Output the [x, y] coordinate of the center of the cell containing the given text.  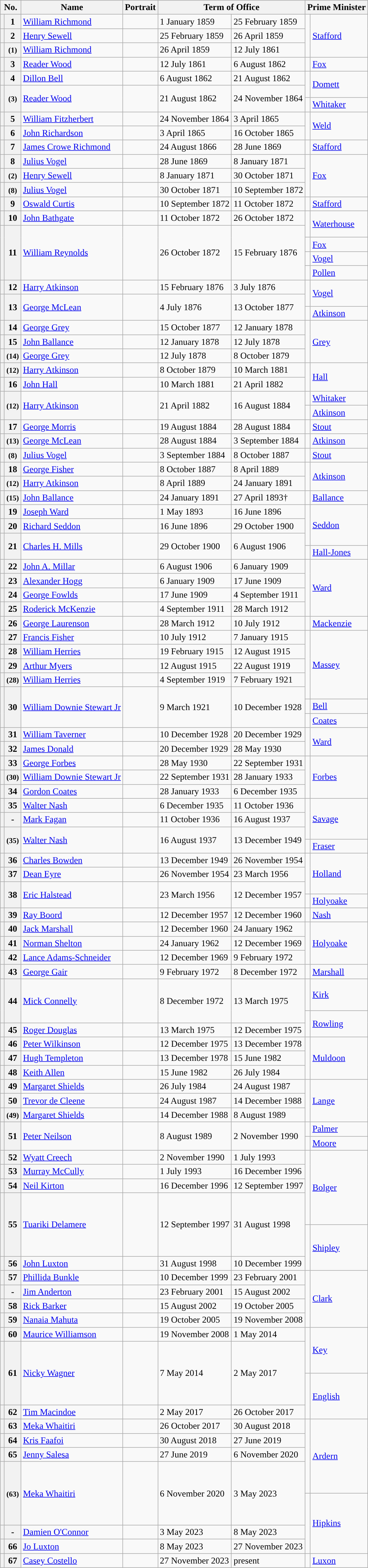
53 [13, 1171]
Holland [339, 874]
38 [13, 894]
Jim Anderton [72, 1292]
7 May 2014 [195, 1373]
Fraser [339, 846]
Ardern [339, 1456]
13 [13, 308]
49 [13, 1087]
(2) [13, 175]
24 August 1866 [195, 147]
George Gair [72, 971]
(28) [13, 680]
51 [13, 1136]
14 [13, 327]
William Reynolds [72, 252]
Hall [339, 377]
Muldoon [339, 1058]
36 [13, 860]
3 July 1876 [268, 287]
1 January 1859 [195, 22]
1 May 1893 [195, 512]
8 [13, 161]
Charles H. Mills [72, 546]
7 January 1915 [268, 637]
Hall-Jones [339, 552]
27 April 1893† [268, 497]
16 October 1865 [268, 133]
Roderick McKenzie [72, 609]
Palmer [339, 1129]
Alexander Hogg [72, 581]
Key [339, 1350]
64 [13, 1440]
Massey [339, 665]
26 [13, 623]
Forbes [339, 777]
9 March 1921 [195, 707]
Name [72, 7]
George Fisher [72, 469]
Arthur Myers [72, 666]
Gordon Coates [72, 791]
Joseph Ward [72, 512]
3 [13, 64]
George Forbes [72, 763]
Wyatt Creech [72, 1157]
21 [13, 546]
(63) [13, 1493]
4 September 1919 [195, 680]
George Morris [72, 427]
John Bathgate [72, 218]
16 August 1884 [268, 405]
Neil Kirton [72, 1186]
24 [13, 595]
(30) [13, 777]
55 [13, 1224]
2 [13, 36]
37 [13, 874]
Peter Wilkinson [72, 1044]
Murray McCully [72, 1171]
Prime Minister [337, 7]
Waterhouse [339, 224]
29 [13, 666]
Domett [339, 84]
(35) [13, 840]
Luxon [339, 1561]
33 [13, 763]
James Crowe Richmond [72, 147]
10 [13, 218]
40 [13, 929]
Phillida Bunkle [72, 1278]
1 May 2014 [268, 1334]
Marshall [339, 971]
61 [13, 1373]
43 [13, 971]
John A. Millar [72, 566]
17 [13, 427]
20 [13, 526]
31 [13, 735]
Ballance [339, 497]
Nash [339, 915]
34 [13, 791]
(14) [13, 356]
63 [13, 1426]
Lance Adams-Schneider [72, 957]
John Hall [72, 384]
50 [13, 1101]
William Taverner [72, 735]
Nanaia Mahuta [72, 1320]
Dean Eyre [72, 874]
English [339, 1396]
Rick Barker [72, 1306]
12 [13, 287]
Richard Seddon [72, 526]
54 [13, 1186]
41 [13, 943]
25 [13, 609]
Tuariki Delamere [72, 1224]
59 [13, 1320]
Mark Fagan [72, 820]
28 [13, 652]
Tim Macindoe [72, 1412]
22 [13, 566]
Norman Shelton [72, 943]
56 [13, 1263]
4 July 1876 [195, 308]
Shipley [339, 1247]
(15) [13, 497]
Rowling [339, 1024]
Hipkins [339, 1523]
46 [13, 1044]
5 [13, 119]
John Luxton [72, 1263]
Hugh Templeton [72, 1058]
Savage [339, 818]
15 [13, 341]
Nicky Wagner [72, 1373]
John Richardson [72, 133]
4 [13, 78]
19 February 1915 [195, 652]
Damien O'Connor [72, 1532]
16 [13, 384]
Trevor de Cleene [72, 1101]
Jo Luxton [72, 1546]
18 [13, 469]
Peter Neilson [72, 1136]
6 [13, 133]
Jack Marshall [72, 929]
Charles Bowden [72, 860]
Term of Office [231, 7]
1 [13, 22]
35 [13, 805]
66 [13, 1546]
30 [13, 707]
58 [13, 1306]
Grey [339, 341]
Casey Costello [72, 1561]
Lange [339, 1101]
62 [13, 1412]
Pollen [339, 273]
(3) [13, 98]
42 [13, 957]
60 [13, 1334]
Oswald Curtis [72, 204]
13 October 1877 [268, 308]
7 February 1921 [268, 680]
(13) [13, 441]
Keith Allen [72, 1072]
Jenny Salesa [72, 1454]
45 [13, 1030]
Francis Fisher [72, 637]
48 [13, 1072]
Kris Faafoi [72, 1440]
(49) [13, 1115]
Bell [339, 706]
William Fitzherbert [72, 119]
Bolger [339, 1187]
65 [13, 1454]
James Donald [72, 749]
George Laurenson [72, 623]
57 [13, 1278]
19 August 1884 [195, 427]
Mackenzie [339, 623]
(1) [13, 50]
Clark [339, 1299]
Portrait [141, 7]
23 [13, 581]
Maurice Williamson [72, 1334]
George Fowlds [72, 595]
Kirk [339, 994]
Coates [339, 721]
Dillon Bell [72, 78]
9 [13, 204]
Mick Connelly [72, 1001]
32 [13, 749]
39 [13, 915]
44 [13, 1001]
47 [13, 1058]
No. [10, 7]
present [268, 1561]
Roger Douglas [72, 1030]
Ray Boord [72, 915]
27 [13, 637]
7 [13, 147]
19 [13, 512]
67 [13, 1561]
Weld [339, 126]
22 August 1919 [268, 666]
15 October 1877 [195, 327]
Seddon [339, 525]
Eric Halstead [72, 894]
11 [13, 252]
52 [13, 1157]
Moore [339, 1143]
